From the cell containing the given text, extract its center point as [X, Y] coordinate. 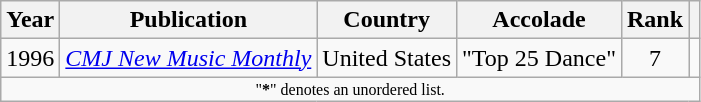
United States [387, 58]
Rank [654, 20]
"*" denotes an unordered list. [350, 89]
1996 [30, 58]
"Top 25 Dance" [540, 58]
CMJ New Music Monthly [188, 58]
7 [654, 58]
Country [387, 20]
Accolade [540, 20]
Publication [188, 20]
Year [30, 20]
